For the text-containing cell, return its midpoint in (x, y) coordinate format. 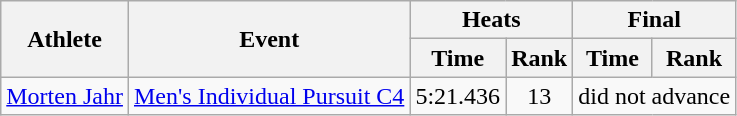
Final (654, 20)
13 (540, 96)
Heats (492, 20)
5:21.436 (458, 96)
did not advance (654, 96)
Men's Individual Pursuit C4 (268, 96)
Event (268, 39)
Morten Jahr (65, 96)
Athlete (65, 39)
